Pinpoint the cell where the given text exists, returning its [x, y] midpoint coordinate. 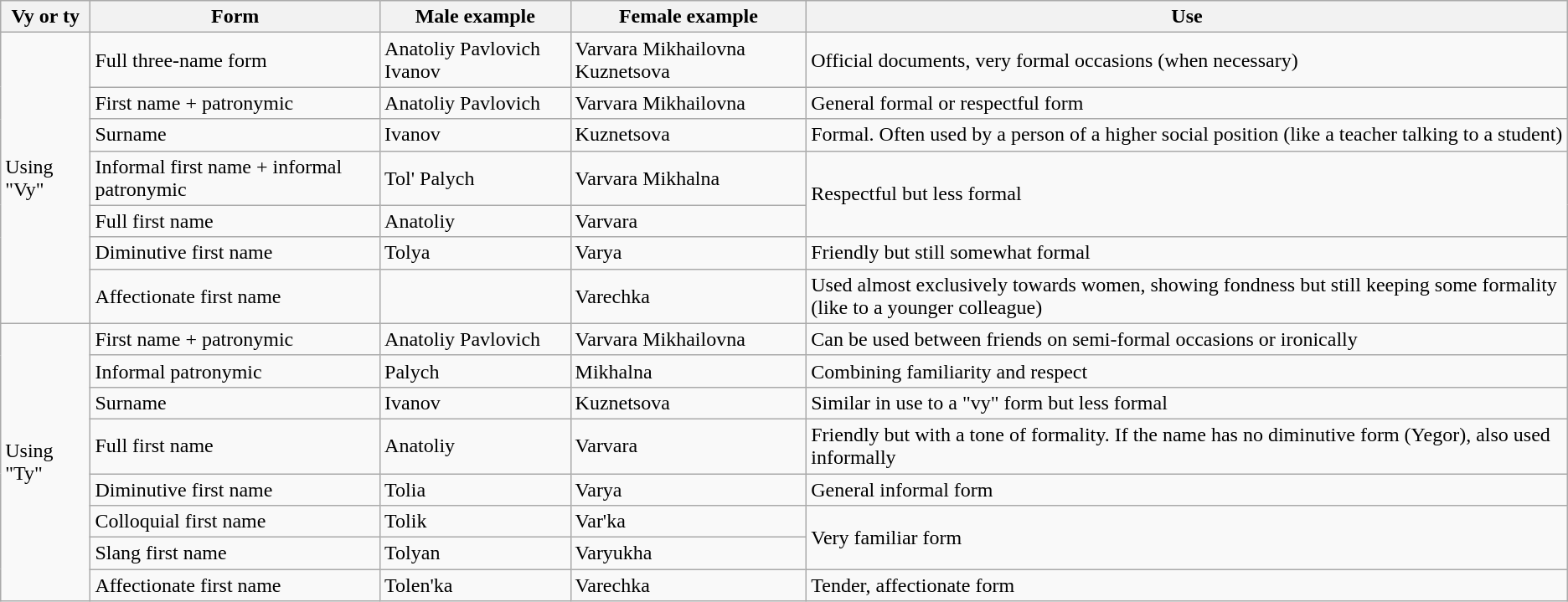
Tolya [476, 253]
Anatoliy Pavlovich Ivanov [476, 60]
Varyukha [689, 553]
Tolik [476, 522]
Var'ka [689, 522]
Tolen'ka [476, 585]
Official documents, very formal occasions (when necessary) [1188, 60]
Tol' Palych [476, 178]
Combining familiarity and respect [1188, 371]
Vy or ty [45, 17]
Informal patronymic [235, 371]
Informal first name + informal patronymic [235, 178]
Using "Vy" [45, 178]
Used almost exclusively towards women, showing fondness but still keeping some formality (like to a younger colleague) [1188, 296]
Tolyan [476, 553]
Using "Ty" [45, 462]
Friendly but with a tone of formality. If the name has no diminutive form (Yegor), also used informally [1188, 445]
Colloquial first name [235, 522]
Very familiar form [1188, 538]
Use [1188, 17]
Varvara Mikhalna [689, 178]
Varvara Mikhailovna Kuznetsova [689, 60]
Formal. Often used by a person of a higher social position (like a teacher talking to a student) [1188, 135]
Male example [476, 17]
Slang first name [235, 553]
Full three-name form [235, 60]
Similar in use to a "vy" form but less formal [1188, 403]
Friendly but still somewhat formal [1188, 253]
Tender, affectionate form [1188, 585]
Mikhalna [689, 371]
General informal form [1188, 490]
General formal or respectful form [1188, 103]
Tolia [476, 490]
Respectful but less formal [1188, 194]
Palych [476, 371]
Can be used between friends on semi-formal occasions or ironically [1188, 339]
Female example [689, 17]
Form [235, 17]
